Capture the cell that displays the provided text and extract its (X, Y) central coordinate. 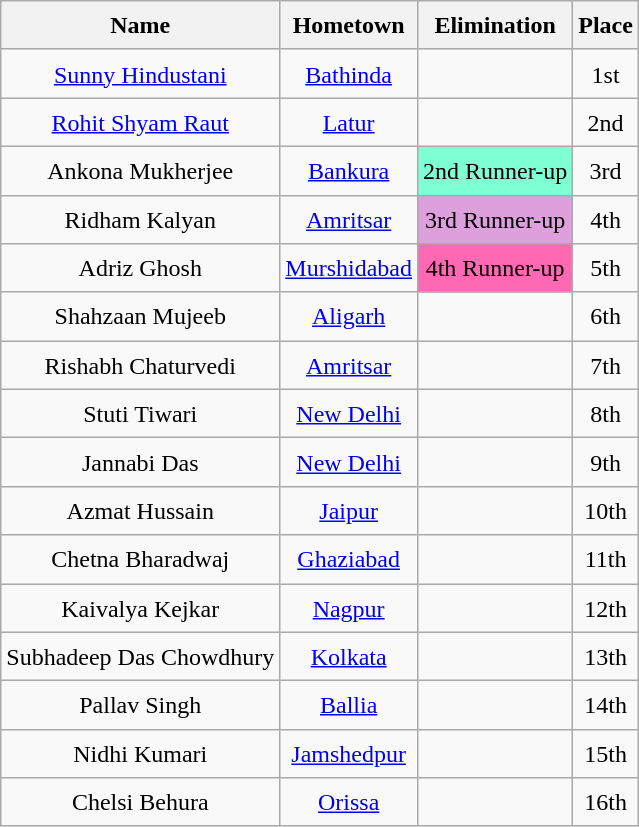
4th Runner-up (494, 268)
Nagpur (349, 608)
Murshidabad (349, 268)
15th (606, 754)
Adriz Ghosh (140, 268)
4th (606, 220)
Name (140, 26)
Jaipur (349, 510)
Jamshedpur (349, 754)
14th (606, 706)
9th (606, 462)
Kaivalya Kejkar (140, 608)
Rishabh Chaturvedi (140, 366)
Latur (349, 122)
11th (606, 560)
10th (606, 510)
7th (606, 366)
13th (606, 656)
Jannabi Das (140, 462)
6th (606, 316)
Shahzaan Mujeeb (140, 316)
Sunny Hindustani (140, 74)
3rd Runner-up (494, 220)
Azmat Hussain (140, 510)
Ghaziabad (349, 560)
Bankura (349, 170)
Ankona Mukherjee (140, 170)
8th (606, 414)
2nd (606, 122)
Pallav Singh (140, 706)
Kolkata (349, 656)
3rd (606, 170)
5th (606, 268)
Aligarh (349, 316)
Hometown (349, 26)
Nidhi Kumari (140, 754)
Elimination (494, 26)
12th (606, 608)
16th (606, 802)
Chelsi Behura (140, 802)
Ridham Kalyan (140, 220)
1st (606, 74)
Orissa (349, 802)
2nd Runner-up (494, 170)
Rohit Shyam Raut (140, 122)
Chetna Bharadwaj (140, 560)
Stuti Tiwari (140, 414)
Ballia (349, 706)
Subhadeep Das Chowdhury (140, 656)
Place (606, 26)
Bathinda (349, 74)
